Detect which cell encompasses the target text, then output its [X, Y] center coordinate. 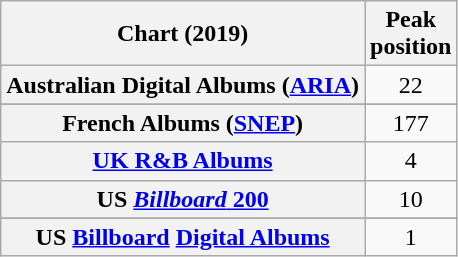
UK R&B Albums [183, 161]
22 [411, 85]
French Albums (SNEP) [183, 123]
Chart (2019) [183, 34]
1 [411, 237]
4 [411, 161]
US Billboard Digital Albums [183, 237]
10 [411, 199]
US Billboard 200 [183, 199]
Peakposition [411, 34]
Australian Digital Albums (ARIA) [183, 85]
177 [411, 123]
